Find where the given text appears and provide that cell's center as (x, y) coordinate. 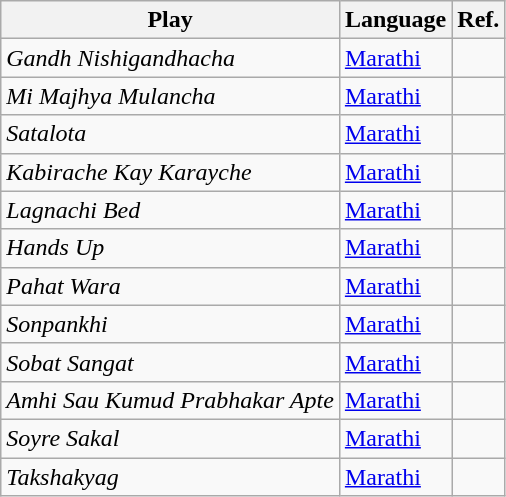
Pahat Wara (170, 286)
Play (170, 20)
Sobat Sangat (170, 362)
Lagnachi Bed (170, 210)
Hands Up (170, 248)
Sonpankhi (170, 324)
Language (395, 20)
Kabirache Kay Karayche (170, 172)
Mi Majhya Mulancha (170, 96)
Ref. (478, 20)
Amhi Sau Kumud Prabhakar Apte (170, 400)
Soyre Sakal (170, 438)
Satalota (170, 134)
Takshakyag (170, 477)
Gandh Nishigandhacha (170, 58)
